Pinpoint the cell where the given text exists, returning its [x, y] midpoint coordinate. 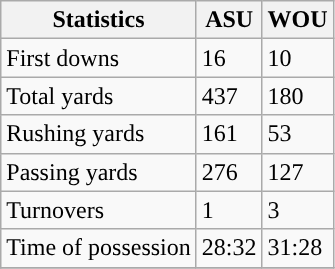
1 [229, 210]
16 [229, 58]
Statistics [99, 20]
3 [298, 210]
Time of possession [99, 248]
161 [229, 134]
31:28 [298, 248]
276 [229, 172]
53 [298, 134]
ASU [229, 20]
Turnovers [99, 210]
Total yards [99, 96]
28:32 [229, 248]
127 [298, 172]
Passing yards [99, 172]
10 [298, 58]
437 [229, 96]
Rushing yards [99, 134]
180 [298, 96]
First downs [99, 58]
WOU [298, 20]
